Determine the (X, Y) coordinate at the center of the cell enclosing the given text.  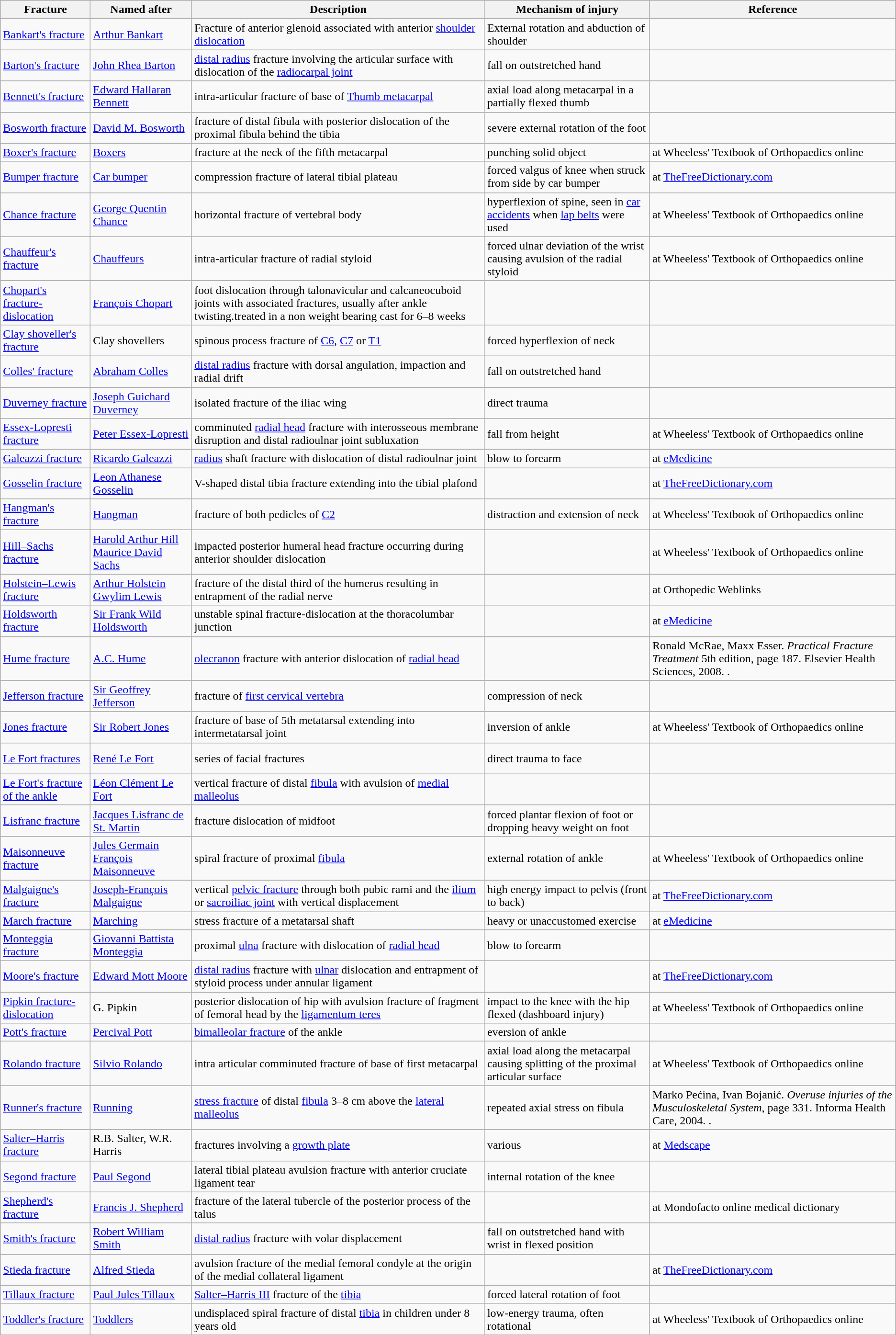
Clay shovellers (141, 340)
Named after (141, 10)
Jefferson fracture (45, 696)
intra articular comminuted fracture of base of first metacarpal (338, 1063)
Lisfranc fracture (45, 821)
Arthur HolsteinGwylim Lewis (141, 590)
distal radius fracture with ulnar dislocation and entrapment of styloid process under annular ligament (338, 977)
forced hyperflexion of neck (567, 340)
fracture of first cervical vertebra (338, 696)
Harold Arthur HillMaurice David Sachs (141, 552)
fracture of both pedicles of C2 (338, 514)
Léon Clément Le Fort (141, 789)
Bankart's fracture (45, 34)
isolated fracture of the iliac wing (338, 402)
heavy or unaccustomed exercise (567, 921)
Robert William Smith (141, 1238)
Boxer's fracture (45, 152)
Description (338, 10)
fracture dislocation of midfoot (338, 821)
Moore's fracture (45, 977)
Silvio Rolando (141, 1063)
Duverney fracture (45, 402)
Chauffeurs (141, 259)
olecranon fracture with anterior dislocation of radial head (338, 658)
Mechanism of injury (567, 10)
at Medscape (773, 1145)
François Chopart (141, 303)
Jules Germain François Maisonneuve (141, 858)
low-energy trauma, often rotational (567, 1319)
Joseph-François Malgaigne (141, 895)
Malgaigne's fracture (45, 895)
Boxers (141, 152)
repeated axial stress on fibula (567, 1108)
Bosworth fracture (45, 127)
Francis J. Shepherd (141, 1208)
Peter Essex-Lopresti (141, 434)
compression fracture of lateral tibial plateau (338, 177)
axial load along metacarpal in a partially flexed thumb (567, 97)
forced ulnar deviation of the wrist causing avulsion of the radial styloid (567, 259)
Holstein–Lewis fracture (45, 590)
undisplaced spiral fracture of distal tibia in children under 8 years old (338, 1319)
severe external rotation of the foot (567, 127)
Le Fort's fracture of the ankle (45, 789)
Edward Hallaran Bennett (141, 97)
Edward Mott Moore (141, 977)
spinous process fracture of C6, C7 or T1 (338, 340)
Pipkin fracture-dislocation (45, 1007)
eversion of ankle (567, 1032)
stress fracture of a metatarsal shaft (338, 921)
Joseph Guichard Duverney (141, 402)
hyperflexion of spine, seen in car accidents when lap belts were used (567, 215)
vertical pelvic fracture through both pubic rami and the ilium or sacroiliac joint with vertical displacement (338, 895)
Gosselin fracture (45, 484)
Percival Pott (141, 1032)
Sir Frank Wild Holdsworth (141, 621)
Chopart's fracture-dislocation (45, 303)
fracture of distal fibula with posterior dislocation of the proximal fibula behind the tibia (338, 127)
various (567, 1145)
March fracture (45, 921)
Car bumper (141, 177)
Pott's fracture (45, 1032)
Tillaux fracture (45, 1294)
comminuted radial head fracture with interosseous membrane disruption and distal radioulnar joint subluxation (338, 434)
Hume fracture (45, 658)
Colles' fracture (45, 372)
Salter–Harris fracture (45, 1145)
Hangman (141, 514)
Essex-Lopresti fracture (45, 434)
Paul Segond (141, 1176)
Ronald McRae, Maxx Esser. Practical Fracture Treatment 5th edition, page 187. Elsevier Health Sciences, 2008. . (773, 658)
Ricardo Galeazzi (141, 459)
Clay shoveller's fracture (45, 340)
Leon Athanese Gosselin (141, 484)
Le Fort fractures (45, 758)
Abraham Colles (141, 372)
Running (141, 1108)
forced plantar flexion of foot or dropping heavy weight on foot (567, 821)
Maisonneuve fracture (45, 858)
fractures involving a growth plate (338, 1145)
direct trauma (567, 402)
Stieda fracture (45, 1270)
high energy impact to pelvis (front to back) (567, 895)
fracture of the distal third of the humerus resulting in entrapment of the radial nerve (338, 590)
punching solid object (567, 152)
Bennett's fracture (45, 97)
external rotation of ankle (567, 858)
Alfred Stieda (141, 1270)
John Rhea Barton (141, 65)
intra-articular fracture of base of Thumb metacarpal (338, 97)
G. Pipkin (141, 1007)
Sir Robert Jones (141, 727)
impact to the knee with the hip flexed (dashboard injury) (567, 1007)
at Orthopedic Weblinks (773, 590)
axial load along the metacarpal causing splitting of the proximal articular surface (567, 1063)
Toddlers (141, 1319)
David M. Bosworth (141, 127)
Jones fracture (45, 727)
Hangman's fracture (45, 514)
fall from height (567, 434)
Fracture (45, 10)
Segond fracture (45, 1176)
fracture of base of 5th metatarsal extending into intermetatarsal joint (338, 727)
fall on outstretched hand with wrist in flexed position (567, 1238)
at Mondofacto online medical dictionary (773, 1208)
horizontal fracture of vertebral body (338, 215)
spiral fracture of proximal fibula (338, 858)
lateral tibial plateau avulsion fracture with anterior cruciate ligament tear (338, 1176)
Smith's fracture (45, 1238)
unstable spinal fracture-dislocation at the thoracolumbar junction (338, 621)
Giovanni Battista Monteggia (141, 945)
fracture at the neck of the fifth metacarpal (338, 152)
Sir Geoffrey Jefferson (141, 696)
Barton's fracture (45, 65)
vertical fracture of distal fibula with avulsion of medial malleolus (338, 789)
Runner's fracture (45, 1108)
proximal ulna fracture with dislocation of radial head (338, 945)
compression of neck (567, 696)
forced valgus of knee when struck from side by car bumper (567, 177)
George Quentin Chance (141, 215)
Marko Pećina, Ivan Bojanić. Overuse injuries of the Musculoskeletal System, page 331. Informa Health Care, 2004. . (773, 1108)
Jacques Lisfranc de St. Martin (141, 821)
Rolando fracture (45, 1063)
distal radius fracture with volar displacement (338, 1238)
Paul Jules Tillaux (141, 1294)
Arthur Bankart (141, 34)
bimalleolar fracture of the ankle (338, 1032)
Toddler's fracture (45, 1319)
distraction and extension of neck (567, 514)
Marching (141, 921)
Chauffeur's fracture (45, 259)
Monteggia fracture (45, 945)
internal rotation of the knee (567, 1176)
inversion of ankle (567, 727)
A.C. Hume (141, 658)
Hill–Sachs fracture (45, 552)
avulsion fracture of the medial femoral condyle at the origin of the medial collateral ligament (338, 1270)
René Le Fort (141, 758)
Fracture of anterior glenoid associated with anterior shoulder dislocation (338, 34)
series of facial fractures (338, 758)
Galeazzi fracture (45, 459)
Chance fracture (45, 215)
forced lateral rotation of foot (567, 1294)
fracture of the lateral tubercle of the posterior process of the talus (338, 1208)
intra-articular fracture of radial styloid (338, 259)
direct trauma to face (567, 758)
External rotation and abduction of shoulder (567, 34)
distal radius fracture involving the articular surface with dislocation of the radiocarpal joint (338, 65)
Salter–Harris III fracture of the tibia (338, 1294)
impacted posterior humeral head fracture occurring during anterior shoulder dislocation (338, 552)
stress fracture of distal fibula 3–8 cm above the lateral malleolus (338, 1108)
V-shaped distal tibia fracture extending into the tibial plafond (338, 484)
Shepherd's fracture (45, 1208)
R.B. Salter, W.R. Harris (141, 1145)
Bumper fracture (45, 177)
Holdsworth fracture (45, 621)
radius shaft fracture with dislocation of distal radioulnar joint (338, 459)
posterior dislocation of hip with avulsion fracture of fragment of femoral head by the ligamentum teres (338, 1007)
distal radius fracture with dorsal angulation, impaction and radial drift (338, 372)
Reference (773, 10)
